Capture the cell that displays the provided text and extract its (X, Y) central coordinate. 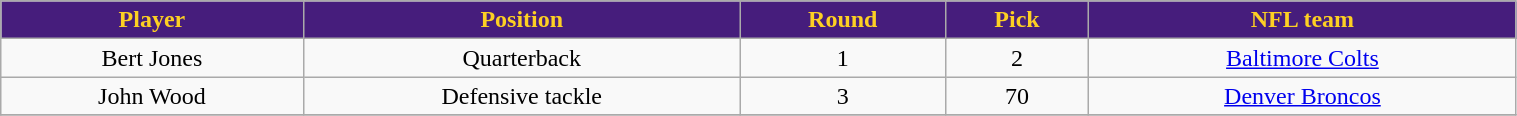
Baltimore Colts (1302, 58)
NFL team (1302, 20)
3 (842, 96)
Quarterback (522, 58)
Player (152, 20)
Denver Broncos (1302, 96)
1 (842, 58)
Pick (1017, 20)
Bert Jones (152, 58)
John Wood (152, 96)
Round (842, 20)
70 (1017, 96)
Position (522, 20)
2 (1017, 58)
Defensive tackle (522, 96)
